Identify which cell holds the provided text, then report its (X, Y) central coordinate. 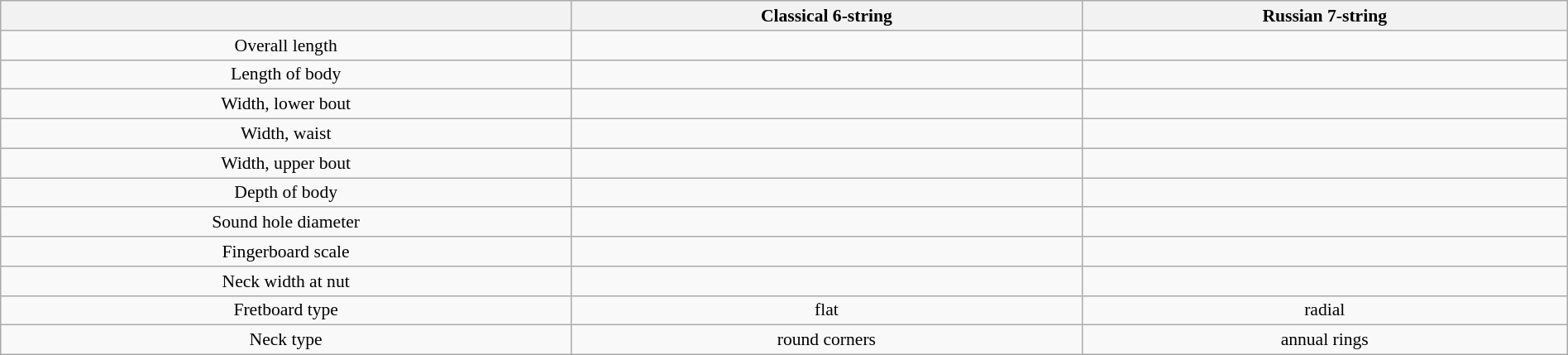
Fingerboard scale (286, 252)
Depth of body (286, 192)
Neck type (286, 340)
Overall length (286, 45)
radial (1325, 310)
round corners (827, 340)
Length of body (286, 74)
flat (827, 310)
Width, upper bout (286, 163)
Sound hole diameter (286, 222)
annual rings (1325, 340)
Classical 6-string (827, 16)
Fretboard type (286, 310)
Russian 7-string (1325, 16)
Width, waist (286, 133)
Width, lower bout (286, 104)
Neck width at nut (286, 281)
